Pinpoint the cell where the given text exists, returning its (X, Y) midpoint coordinate. 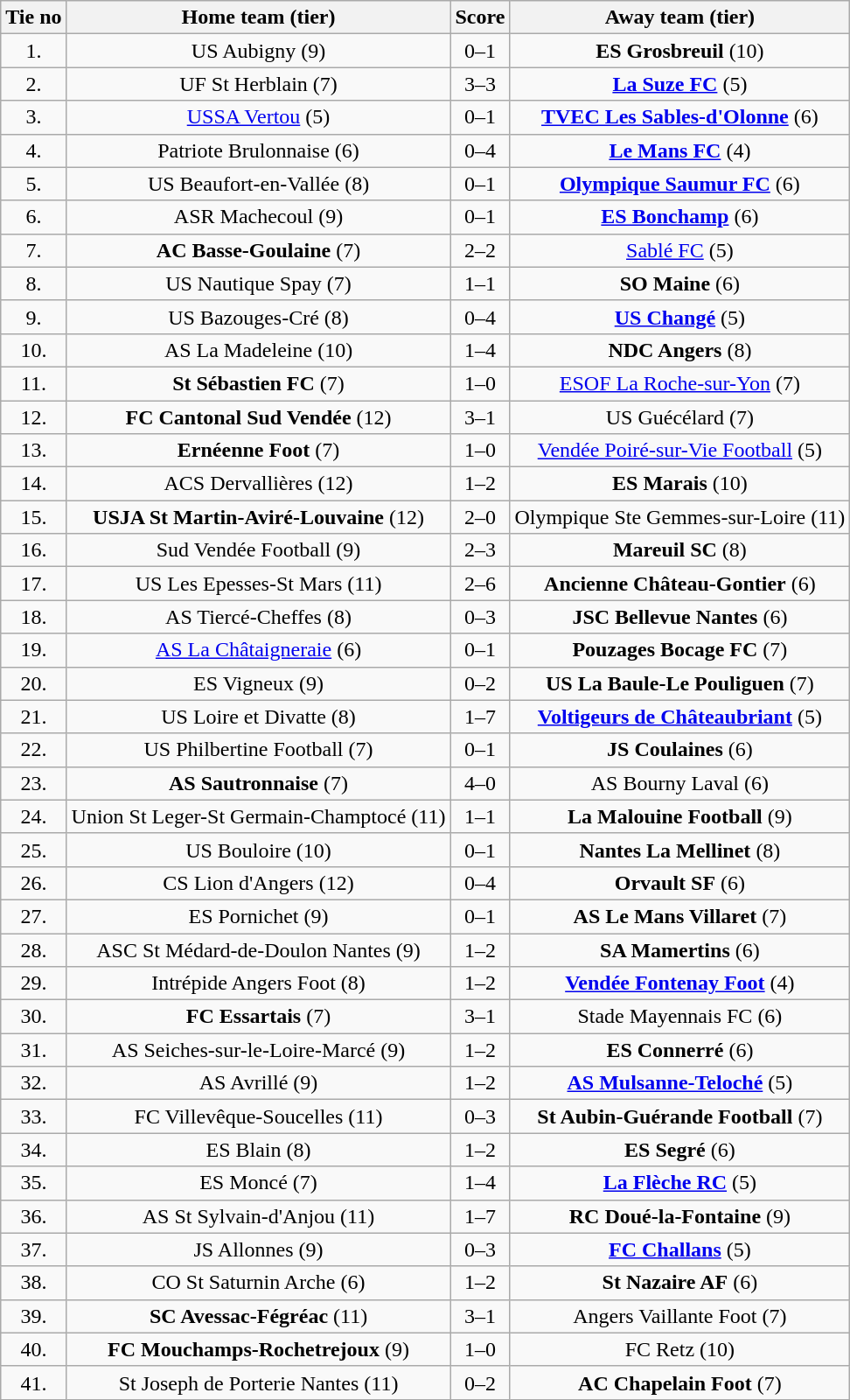
4–0 (480, 783)
Pouzages Bocage FC (7) (680, 650)
31. (33, 1050)
6. (33, 217)
Angers Vaillante Foot (7) (680, 1316)
AS Sautronnaise (7) (259, 783)
AS Le Mans Villaret (7) (680, 916)
Sud Vendée Football (9) (259, 550)
Le Mans FC (4) (680, 150)
17. (33, 584)
La Suze FC (5) (680, 84)
AC Basse-Goulaine (7) (259, 250)
FC Retz (10) (680, 1349)
25. (33, 850)
Score (480, 17)
13. (33, 451)
32. (33, 1083)
AS Seiches-sur-le-Loire-Marcé (9) (259, 1050)
Mareuil SC (8) (680, 550)
US Changé (5) (680, 317)
US Loire et Divatte (8) (259, 717)
20. (33, 683)
ASC St Médard-de-Doulon Nantes (9) (259, 949)
US Bazouges-Cré (8) (259, 317)
St Joseph de Porterie Nantes (11) (259, 1382)
JS Allonnes (9) (259, 1249)
Olympique Saumur FC (6) (680, 184)
Ancienne Château-Gontier (6) (680, 584)
Vendée Poiré-sur-Vie Football (5) (680, 451)
27. (33, 916)
JS Coulaines (6) (680, 750)
ES Marais (10) (680, 484)
AS Bourny Laval (6) (680, 783)
41. (33, 1382)
AS St Sylvain-d'Anjou (11) (259, 1216)
St Aubin-Guérande Football (7) (680, 1116)
US Guécélard (7) (680, 417)
Sablé FC (5) (680, 250)
15. (33, 517)
30. (33, 1017)
ES Grosbreuil (10) (680, 51)
AS La Châtaigneraie (6) (259, 650)
La Flèche RC (5) (680, 1183)
2–0 (480, 517)
JSC Bellevue Nantes (6) (680, 617)
US La Baule-Le Pouliguen (7) (680, 683)
2–3 (480, 550)
Vendée Fontenay Foot (4) (680, 983)
Voltigeurs de Châteaubriant (5) (680, 717)
US Aubigny (9) (259, 51)
Orvault SF (6) (680, 883)
US Beaufort-en-Vallée (8) (259, 184)
Stade Mayennais FC (6) (680, 1017)
US Nautique Spay (7) (259, 283)
US Philbertine Football (7) (259, 750)
16. (33, 550)
ES Bonchamp (6) (680, 217)
AS Tiercé-Cheffes (8) (259, 617)
SC Avessac-Fégréac (11) (259, 1316)
12. (33, 417)
1. (33, 51)
22. (33, 750)
SO Maine (6) (680, 283)
ES Segré (6) (680, 1150)
Union St Leger-St Germain-Champtocé (11) (259, 816)
AS Mulsanne-Teloché (5) (680, 1083)
ES Blain (8) (259, 1150)
La Malouine Football (9) (680, 816)
US Les Epesses-St Mars (11) (259, 584)
2–2 (480, 250)
St Sébastien FC (7) (259, 383)
8. (33, 283)
US Bouloire (10) (259, 850)
34. (33, 1150)
Patriote Brulonnaise (6) (259, 150)
35. (33, 1183)
10. (33, 350)
FC Essartais (7) (259, 1017)
24. (33, 816)
ESOF La Roche-sur-Yon (7) (680, 383)
Olympique Ste Gemmes-sur-Loire (11) (680, 517)
Nantes La Mellinet (8) (680, 850)
9. (33, 317)
3. (33, 117)
37. (33, 1249)
ES Connerré (6) (680, 1050)
AS La Madeleine (10) (259, 350)
AC Chapelain Foot (7) (680, 1382)
3–3 (480, 84)
St Nazaire AF (6) (680, 1283)
SA Mamertins (6) (680, 949)
2–6 (480, 584)
ASR Machecoul (9) (259, 217)
FC Cantonal Sud Vendée (12) (259, 417)
AS Avrillé (9) (259, 1083)
Ernéenne Foot (7) (259, 451)
ES Moncé (7) (259, 1183)
33. (33, 1116)
UF St Herblain (7) (259, 84)
18. (33, 617)
FC Challans (5) (680, 1249)
14. (33, 484)
RC Doué-la-Fontaine (9) (680, 1216)
21. (33, 717)
NDC Angers (8) (680, 350)
FC Villevêque-Soucelles (11) (259, 1116)
2. (33, 84)
36. (33, 1216)
USJA St Martin-Aviré-Louvaine (12) (259, 517)
40. (33, 1349)
23. (33, 783)
ES Vigneux (9) (259, 683)
Home team (tier) (259, 17)
19. (33, 650)
4. (33, 150)
28. (33, 949)
Tie no (33, 17)
26. (33, 883)
CS Lion d'Angers (12) (259, 883)
ACS Dervallières (12) (259, 484)
CO St Saturnin Arche (6) (259, 1283)
7. (33, 250)
5. (33, 184)
TVEC Les Sables-d'Olonne (6) (680, 117)
11. (33, 383)
39. (33, 1316)
ES Pornichet (9) (259, 916)
38. (33, 1283)
USSA Vertou (5) (259, 117)
29. (33, 983)
Away team (tier) (680, 17)
Intrépide Angers Foot (8) (259, 983)
FC Mouchamps-Rochetrejoux (9) (259, 1349)
